Pinpoint the cell where the given text exists, returning its (x, y) midpoint coordinate. 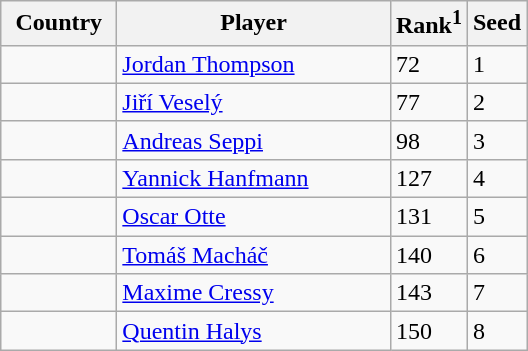
8 (496, 331)
Jiří Veselý (254, 102)
2 (496, 102)
Player (254, 24)
Quentin Halys (254, 331)
140 (428, 255)
5 (496, 217)
Andreas Seppi (254, 140)
98 (428, 140)
Country (59, 24)
77 (428, 102)
131 (428, 217)
72 (428, 64)
Tomáš Macháč (254, 255)
4 (496, 178)
1 (496, 64)
Maxime Cressy (254, 293)
Yannick Hanfmann (254, 178)
Jordan Thompson (254, 64)
6 (496, 255)
3 (496, 140)
7 (496, 293)
150 (428, 331)
Oscar Otte (254, 217)
Seed (496, 24)
Rank1 (428, 24)
143 (428, 293)
127 (428, 178)
